Identify which cell holds the provided text, then report its [x, y] central coordinate. 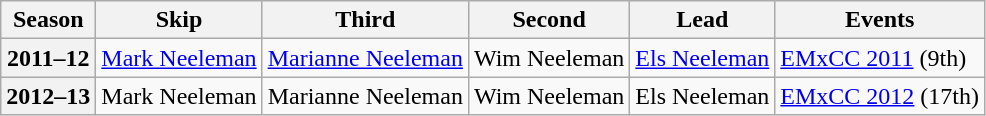
Season [48, 20]
2011–12 [48, 58]
Skip [179, 20]
2012–13 [48, 96]
Events [880, 20]
Lead [702, 20]
Third [365, 20]
Second [548, 20]
EMxCC 2012 (17th) [880, 96]
EMxCC 2011 (9th) [880, 58]
